Scan for the cell matching the given text and deliver its (X, Y) coordinate at center. 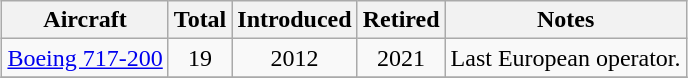
Total (200, 20)
Boeing 717-200 (85, 58)
2012 (294, 58)
Introduced (294, 20)
Retired (401, 20)
Notes (566, 20)
Last European operator. (566, 58)
2021 (401, 58)
Aircraft (85, 20)
19 (200, 58)
